Identify which cell holds the provided text, then report its (x, y) central coordinate. 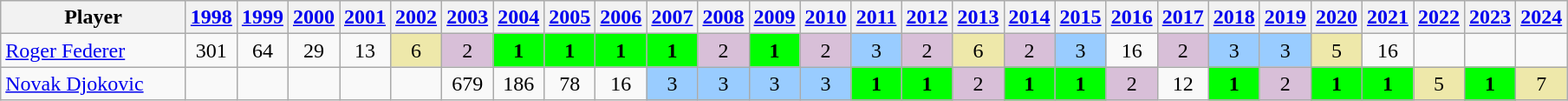
Player (94, 17)
2005 (570, 17)
7 (1541, 84)
1999 (262, 17)
1998 (211, 17)
12 (1182, 84)
2002 (416, 17)
2003 (468, 17)
2004 (518, 17)
13 (366, 50)
29 (314, 50)
2018 (1234, 17)
2006 (621, 17)
301 (211, 50)
2023 (1491, 17)
2009 (775, 17)
2021 (1387, 17)
2012 (927, 17)
2017 (1182, 17)
2024 (1541, 17)
2022 (1439, 17)
Novak Djokovic (94, 84)
2010 (825, 17)
2001 (366, 17)
679 (468, 84)
2014 (1030, 17)
2013 (978, 17)
64 (262, 50)
2020 (1337, 17)
2019 (1285, 17)
2007 (673, 17)
2000 (314, 17)
2011 (876, 17)
2008 (723, 17)
2015 (1080, 17)
2016 (1132, 17)
186 (518, 84)
78 (570, 84)
Roger Federer (94, 50)
